Search for the cell housing the specified text and yield its (X, Y) center coordinate. 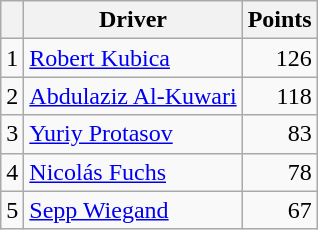
Abdulaziz Al-Kuwari (133, 96)
118 (280, 96)
Driver (133, 20)
5 (12, 210)
83 (280, 134)
Yuriy Protasov (133, 134)
78 (280, 172)
126 (280, 58)
Nicolás Fuchs (133, 172)
2 (12, 96)
1 (12, 58)
67 (280, 210)
Points (280, 20)
4 (12, 172)
Robert Kubica (133, 58)
Sepp Wiegand (133, 210)
3 (12, 134)
